Determine the (X, Y) coordinate at the center of the cell enclosing the given text.  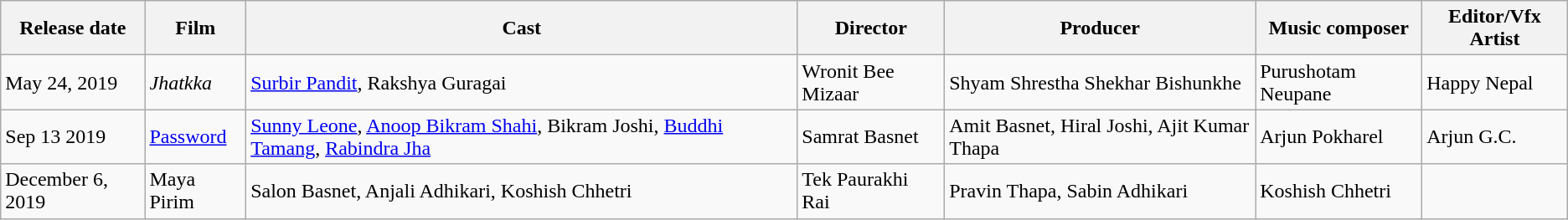
Film (196, 28)
Arjun G.C. (1495, 137)
Producer (1101, 28)
Jhatkka (196, 82)
Sep 13 2019 (73, 137)
Release date (73, 28)
Koshish Chhetri (1338, 191)
Tek Paurakhi Rai (871, 191)
Wronit Bee Mizaar (871, 82)
Arjun Pokharel (1338, 137)
Surbir Pandit, Rakshya Guragai (522, 82)
Samrat Basnet (871, 137)
Music composer (1338, 28)
Editor/Vfx Artist (1495, 28)
May 24, 2019 (73, 82)
Happy Nepal (1495, 82)
December 6, 2019 (73, 191)
Shyam Shrestha Shekhar Bishunkhe (1101, 82)
Director (871, 28)
Amit Basnet, Hiral Joshi, Ajit Kumar Thapa (1101, 137)
Sunny Leone, Anoop Bikram Shahi, Bikram Joshi, Buddhi Tamang, Rabindra Jha (522, 137)
Cast (522, 28)
Purushotam Neupane (1338, 82)
Password (196, 137)
Salon Basnet, Anjali Adhikari, Koshish Chhetri (522, 191)
Maya Pirim (196, 191)
Pravin Thapa, Sabin Adhikari (1101, 191)
